Identify which cell holds the provided text, then report its (X, Y) central coordinate. 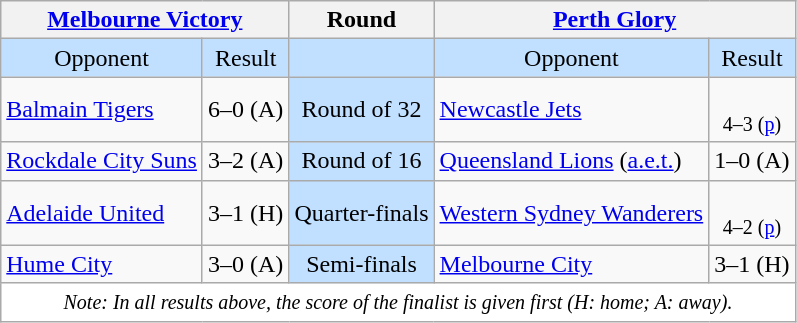
Round of 16 (362, 161)
4–2 (p) (752, 212)
Hume City (102, 264)
Perth Glory (614, 20)
Western Sydney Wanderers (572, 212)
Newcastle Jets (572, 110)
Note: In all results above, the score of the finalist is given first (H: home; A: away). (398, 302)
Balmain Tigers (102, 110)
3–2 (A) (245, 161)
Round of 32 (362, 110)
Rockdale City Suns (102, 161)
4–3 (p) (752, 110)
Semi-finals (362, 264)
Adelaide United (102, 212)
Quarter-finals (362, 212)
Round (362, 20)
Melbourne City (572, 264)
Melbourne Victory (145, 20)
6–0 (A) (245, 110)
1–0 (A) (752, 161)
Queensland Lions (a.e.t.) (572, 161)
3–0 (A) (245, 264)
